Search for the cell housing the specified text and yield its (X, Y) center coordinate. 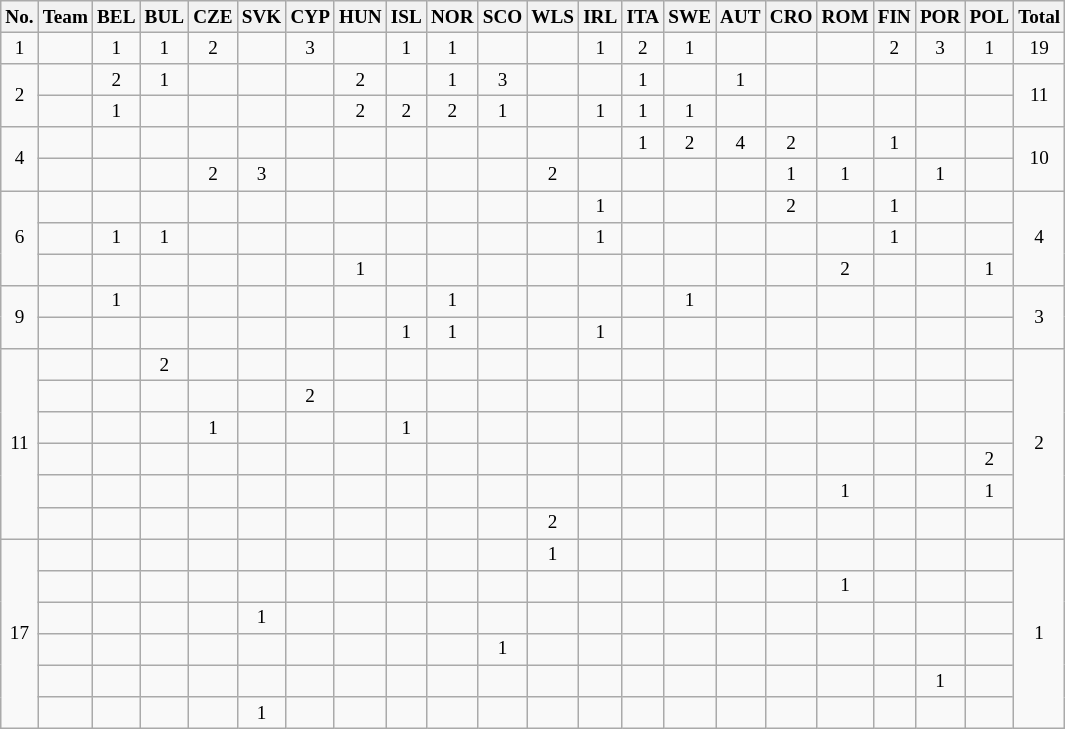
19 (1040, 48)
SVK (262, 17)
CRO (791, 17)
9 (20, 316)
SCO (502, 17)
POR (940, 17)
FIN (894, 17)
BUL (164, 17)
SWE (690, 17)
No. (20, 17)
AUT (741, 17)
ITA (643, 17)
HUN (360, 17)
ISL (406, 17)
NOR (452, 17)
CZE (214, 17)
ROM (845, 17)
BEL (116, 17)
IRL (600, 17)
WLS (553, 17)
17 (20, 633)
CYP (310, 17)
POL (990, 17)
10 (1040, 158)
Total (1040, 17)
6 (20, 238)
Team (65, 17)
